Return [X, Y] of the center of cell containing provided text 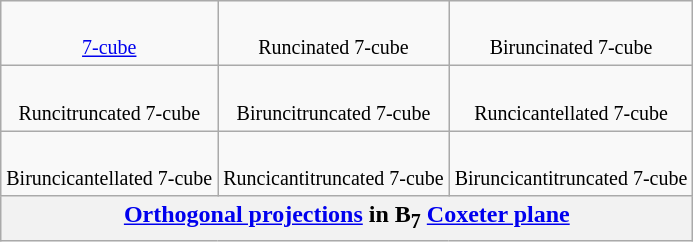
Runcicantitruncated 7-cube [334, 164]
Biruncitruncated 7-cube [334, 98]
Runcicantellated 7-cube [571, 98]
Runcinated 7-cube [334, 34]
Biruncicantellated 7-cube [110, 164]
7-cube [110, 34]
Biruncicantitruncated 7-cube [571, 164]
Runcitruncated 7-cube [110, 98]
Orthogonal projections in B7 Coxeter plane [347, 218]
Biruncinated 7-cube [571, 34]
